Search for the cell housing the specified text and yield its (X, Y) center coordinate. 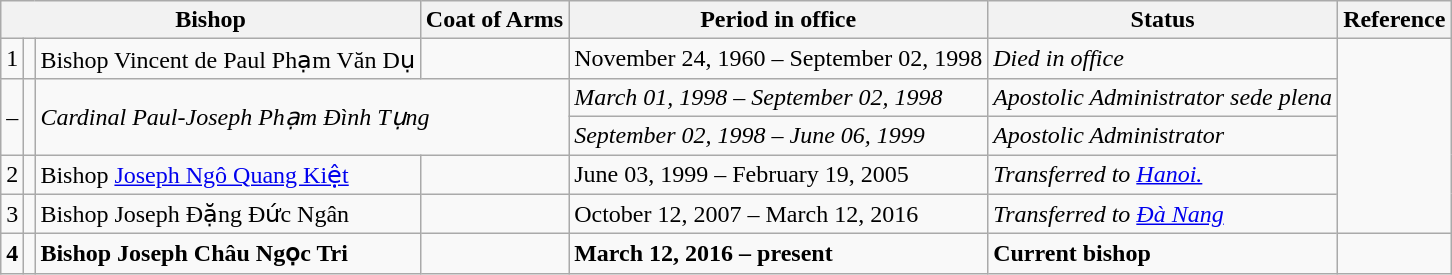
June 03, 1999 – February 19, 2005 (778, 174)
Reference (1394, 20)
Bishop Joseph Ðặng Ðức Ngân (228, 214)
Bishop Vincent de Paul Phạm Văn Dụ (228, 59)
September 02, 1998 – June 06, 1999 (778, 135)
1 (12, 59)
Apostolic Administrator (1163, 135)
Bishop Joseph Châu Ngọc Tri (228, 254)
November 24, 1960 – September 02, 1998 (778, 59)
3 (12, 214)
Coat of Arms (494, 20)
October 12, 2007 – March 12, 2016 (778, 214)
March 12, 2016 – present (778, 254)
Cardinal Paul-Joseph Phạm Ðình Tụng (302, 116)
Bishop (211, 20)
Transferred to Đà Nang (1163, 214)
Transferred to Hanoi. (1163, 174)
2 (12, 174)
March 01, 1998 – September 02, 1998 (778, 97)
Apostolic Administrator sede plena (1163, 97)
Died in office (1163, 59)
Current bishop (1163, 254)
4 (12, 254)
Bishop Joseph Ngô Quang Kiệt (228, 174)
Status (1163, 20)
– (12, 116)
Period in office (778, 20)
